Return the [X, Y] coordinate for the center point of the cell that contains the specified text.  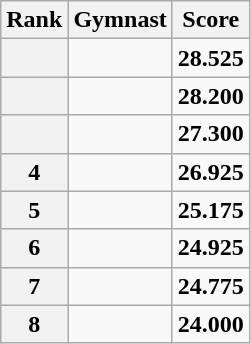
26.925 [210, 172]
24.925 [210, 248]
24.000 [210, 324]
27.300 [210, 134]
25.175 [210, 210]
7 [34, 286]
8 [34, 324]
Gymnast [120, 20]
28.525 [210, 58]
Rank [34, 20]
24.775 [210, 286]
5 [34, 210]
Score [210, 20]
4 [34, 172]
6 [34, 248]
28.200 [210, 96]
